Output the [x, y] coordinate of the center of the cell containing the given text.  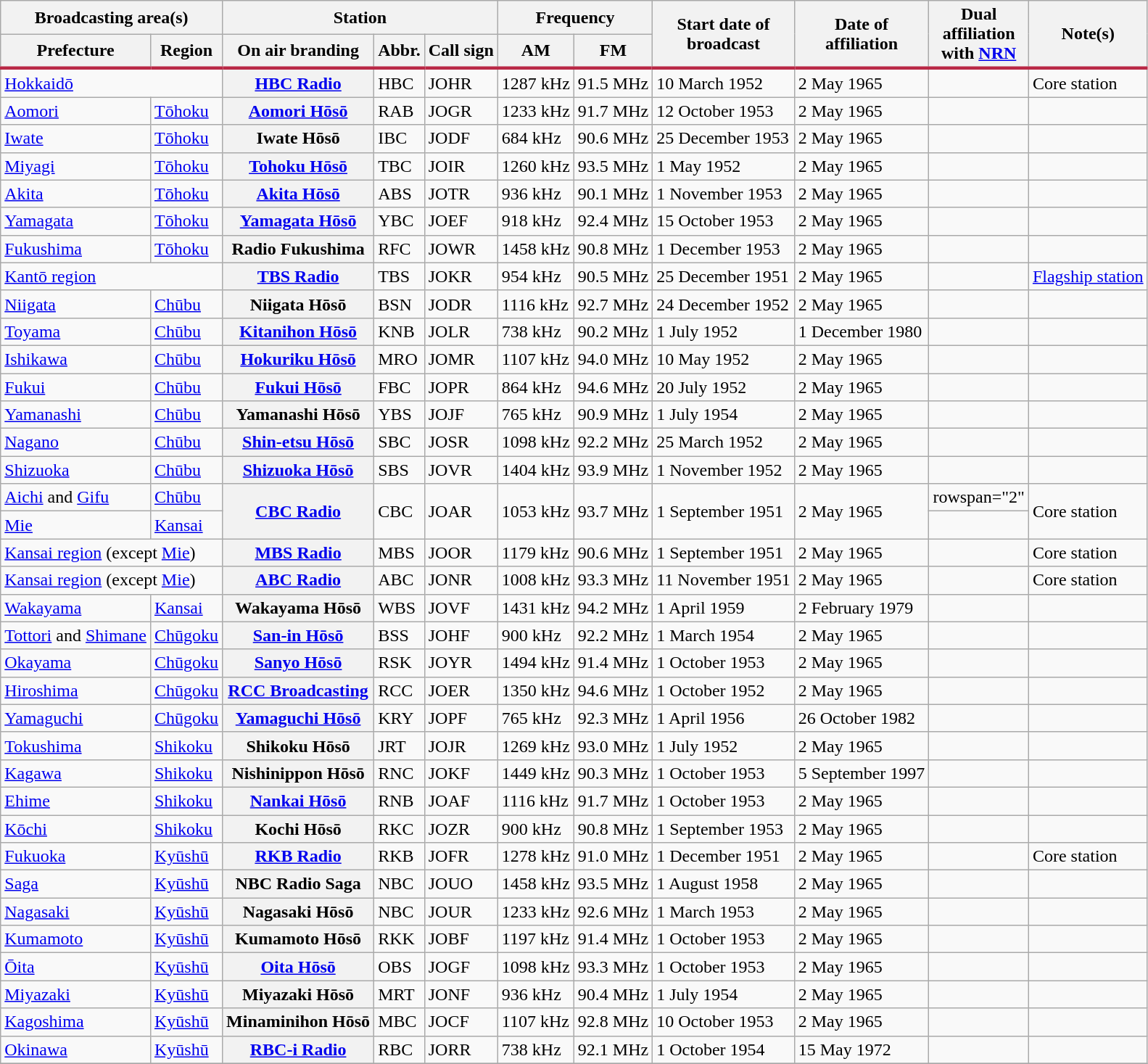
26 October 1982 [862, 718]
JOHF [461, 635]
1 November 1953 [724, 194]
2 February 1979 [862, 608]
JOAF [461, 801]
Yamanashi [75, 415]
OBS [400, 967]
Kagawa [75, 773]
Kōchi [75, 829]
93.7 MHz [613, 511]
92.6 MHz [613, 912]
93.0 MHz [613, 746]
Tohoku Hōsō [299, 166]
TBS Radio [299, 276]
JRT [400, 746]
JOKF [461, 773]
1350 kHz [535, 690]
11 November 1951 [724, 580]
Abbr. [400, 51]
90.9 MHz [613, 415]
92.3 MHz [613, 718]
Kumamoto [75, 939]
Oita Hōsō [299, 967]
CBC Radio [299, 511]
1 October 1954 [724, 1049]
25 March 1952 [724, 442]
RBC-i Radio [299, 1049]
Niigata [75, 304]
NBC Radio Saga [299, 884]
Shikoku Hōsō [299, 746]
Wakayama [75, 608]
JOVR [461, 470]
Dualaffiliationwith NRN [979, 35]
Tottori and Shimane [75, 635]
Miyazaki Hōsō [299, 994]
Date ofaffiliation [862, 35]
684 kHz [535, 139]
JODF [461, 139]
918 kHz [535, 221]
Fukui Hōsō [299, 387]
Ishikawa [75, 359]
91.0 MHz [613, 857]
RKB Radio [299, 857]
Aomori Hōsō [299, 111]
1 March 1954 [724, 635]
Sanyo Hōsō [299, 663]
RSK [400, 663]
MBC [400, 1022]
1494 kHz [535, 663]
JOSR [461, 442]
1 September 1953 [724, 829]
JOGF [461, 967]
954 kHz [535, 276]
1449 kHz [535, 773]
Akita Hōsō [299, 194]
Kantō region [112, 276]
1269 kHz [535, 746]
20 July 1952 [724, 387]
JONR [461, 580]
RCC [400, 690]
Yamanashi Hōsō [299, 415]
JOWR [461, 249]
1431 kHz [535, 608]
15 October 1953 [724, 221]
1 August 1958 [724, 884]
Fukuoka [75, 857]
JOJF [461, 415]
JOAR [461, 511]
10 March 1952 [724, 83]
10 October 1953 [724, 1022]
RAB [400, 111]
Prefecture [75, 51]
92.8 MHz [613, 1022]
Nishinippon Hōsō [299, 773]
90.2 MHz [613, 331]
JOCF [461, 1022]
Wakayama Hōsō [299, 608]
JOER [461, 690]
1 March 1953 [724, 912]
Tokushima [75, 746]
Region [186, 51]
1053 kHz [535, 511]
93.9 MHz [613, 470]
Saga [75, 884]
Hiroshima [75, 690]
1 November 1952 [724, 470]
Yamagata [75, 221]
Nagasaki Hōsō [299, 912]
CBC [400, 511]
Yamaguchi Hōsō [299, 718]
MRO [400, 359]
Broadcasting area(s) [112, 17]
10 May 1952 [724, 359]
FBC [400, 387]
Ehime [75, 801]
KRY [400, 718]
Hokkaidō [112, 83]
1287 kHz [535, 83]
JORR [461, 1049]
IBC [400, 139]
KNB [400, 331]
RKC [400, 829]
Kagoshima [75, 1022]
JOGR [461, 111]
Flagship station [1088, 276]
JOZR [461, 829]
San-in Hōsō [299, 635]
JOLR [461, 331]
Miyagi [75, 166]
MBS [400, 553]
92.1 MHz [613, 1049]
Call sign [461, 51]
JOUR [461, 912]
Ōita [75, 967]
JOOR [461, 553]
Toyama [75, 331]
1179 kHz [535, 553]
BSN [400, 304]
Mie [75, 525]
Niigata Hōsō [299, 304]
1 December 1953 [724, 249]
JOPR [461, 387]
Shin-etsu Hōsō [299, 442]
1 October 1952 [724, 690]
1404 kHz [535, 470]
1 December 1980 [862, 331]
1 April 1956 [724, 718]
92.7 MHz [613, 304]
1197 kHz [535, 939]
Kitanihon Hōsō [299, 331]
1260 kHz [535, 166]
Shizuoka [75, 470]
91.5 MHz [613, 83]
Aomori [75, 111]
94.2 MHz [613, 608]
RNC [400, 773]
ABC [400, 580]
Note(s) [1088, 35]
Fukushima [75, 249]
JOEF [461, 221]
MBS Radio [299, 553]
94.0 MHz [613, 359]
BSS [400, 635]
Akita [75, 194]
Fukui [75, 387]
Hokuriku Hōsō [299, 359]
YBS [400, 415]
Yamagata Hōsō [299, 221]
90.4 MHz [613, 994]
RCC Broadcasting [299, 690]
SBS [400, 470]
RKK [400, 939]
RNB [400, 801]
Iwate Hōsō [299, 139]
90.1 MHz [613, 194]
90.3 MHz [613, 773]
1 December 1951 [724, 857]
1 May 1952 [724, 166]
JOTR [461, 194]
Miyazaki [75, 994]
JONF [461, 994]
864 kHz [535, 387]
Shizuoka Hōsō [299, 470]
24 December 1952 [724, 304]
YBC [400, 221]
Nagasaki [75, 912]
MRT [400, 994]
Iwate [75, 139]
JOJR [461, 746]
JODR [461, 304]
TBC [400, 166]
Yamaguchi [75, 718]
Aichi and Gifu [75, 498]
1 April 1959 [724, 608]
WBS [400, 608]
SBC [400, 442]
Minaminihon Hōsō [299, 1022]
ABC Radio [299, 580]
TBS [400, 276]
Start date ofbroadcast [724, 35]
JOVF [461, 608]
1278 kHz [535, 857]
RKB [400, 857]
Frequency [574, 17]
JOMR [461, 359]
15 May 1972 [862, 1049]
JOPF [461, 718]
AM [535, 51]
5 September 1997 [862, 773]
25 December 1953 [724, 139]
Kochi Hōsō [299, 829]
On air branding [299, 51]
JOKR [461, 276]
JOFR [461, 857]
HBC [400, 83]
FM [613, 51]
Station [360, 17]
ABS [400, 194]
12 October 1953 [724, 111]
Okayama [75, 663]
Radio Fukushima [299, 249]
92.4 MHz [613, 221]
Nagano [75, 442]
JOHR [461, 83]
JOYR [461, 663]
Okinawa [75, 1049]
RFC [400, 249]
rowspan="2" [979, 498]
RBC [400, 1049]
1008 kHz [535, 580]
JOBF [461, 939]
25 December 1951 [724, 276]
HBC Radio [299, 83]
90.5 MHz [613, 276]
Kumamoto Hōsō [299, 939]
JOUO [461, 884]
Nankai Hōsō [299, 801]
JOIR [461, 166]
